Provide the [x, y] coordinate of the cell's center where the given text is located.  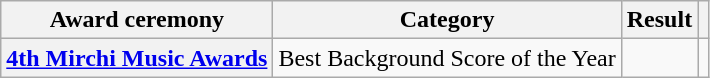
Best Background Score of the Year [447, 58]
Result [659, 20]
Category [447, 20]
Award ceremony [137, 20]
4th Mirchi Music Awards [137, 58]
